Identify which cell holds the provided text, then report its (x, y) central coordinate. 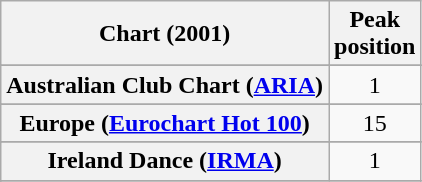
Australian Club Chart (ARIA) (165, 85)
15 (374, 123)
Chart (2001) (165, 34)
Peakposition (374, 34)
Europe (Eurochart Hot 100) (165, 123)
Ireland Dance (IRMA) (165, 161)
